Return the [X, Y] coordinate for the center point of the cell that contains the specified text.  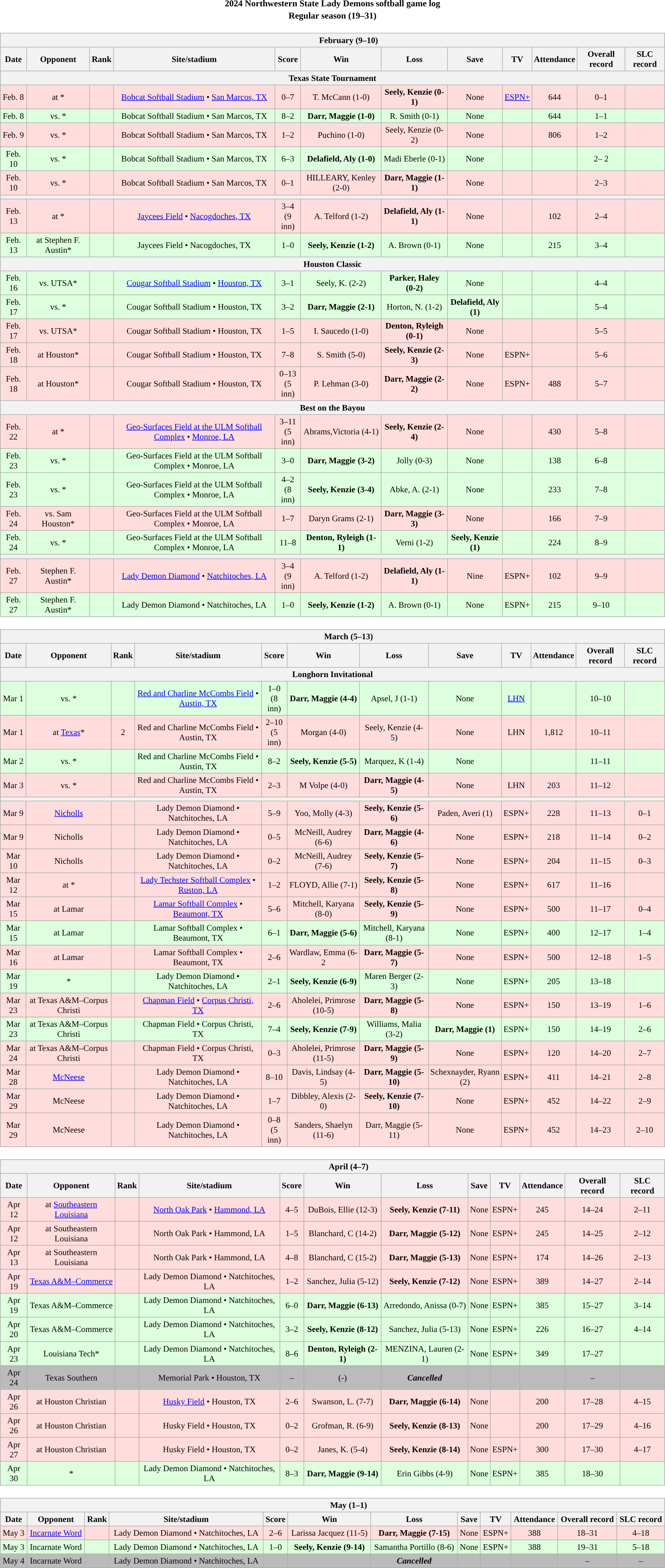
vs. Sam Houston* [58, 519]
Parker, Haley (0-2) [414, 283]
617 [554, 885]
1,812 [554, 732]
488 [555, 384]
14–26 [592, 1258]
Morgan (4-0) [324, 732]
T. McCann (1-0) [341, 97]
Mar 19 [13, 981]
Seely, Kenzie (7-12) [425, 1281]
6–3 [288, 159]
2–13 [643, 1258]
R. Smith (0-1) [414, 116]
Seely, Kenzie (7-9) [324, 1029]
11–12 [600, 785]
Seely, Kenzie (5-8) [394, 885]
Nine [475, 575]
4–16 [643, 1425]
Verni (1-2) [414, 543]
Houston Classic [332, 264]
14–21 [600, 1077]
Mar 24 [13, 1053]
Abke, A. (2-1) [414, 490]
Darr, Maggie (4-4) [324, 698]
HILLEARY, Kenley (2-0) [341, 183]
8–9 [601, 543]
4–18 [641, 1533]
Seely, Kenzie (2-4) [414, 432]
Feb. 22 [13, 432]
14–24 [592, 1209]
Daryn Grams (2-1) [341, 519]
Blanchard, C (14-2) [343, 1234]
Erin Gibbs (4-9) [425, 1473]
9–10 [601, 604]
Arredondo, Anissa (0-7) [425, 1305]
Darr, Maggie (4-5) [394, 785]
Darr, Maggie (5-13) [425, 1258]
17–30 [592, 1449]
Darr, Maggie (5-11) [394, 1130]
2–10 [645, 1130]
17–28 [592, 1402]
5–9 [274, 813]
Maren Berger (2-3) [394, 981]
Mar 28 [13, 1077]
12–18 [600, 957]
Sanchez, Julia (5-12) [343, 1281]
4–2(8 inn) [288, 490]
11–14 [600, 837]
Davis, Lindsay (4-5) [324, 1077]
411 [554, 1077]
2–10(5 inn) [274, 732]
March (5–13) [332, 636]
3–0 [288, 461]
13–19 [600, 1005]
14–23 [600, 1130]
MENZINA, Lauren (2-1) [425, 1353]
Darr, Maggie (3-3) [414, 519]
Seely, Kenzie (1) [475, 543]
DuBois, Ellie (12-3) [343, 1209]
Larissa Jacquez (11-5) [330, 1533]
14–19 [600, 1029]
at Texas* [69, 732]
430 [555, 432]
6–0 [292, 1305]
138 [555, 461]
0–13(5 inn) [288, 384]
19–31 [587, 1547]
806 [555, 135]
11–8 [288, 543]
Seely, Kenzie (4-5) [394, 732]
Seely, Kenzie (8-13) [425, 1425]
389 [542, 1281]
Denton, Ryleigh (2-1) [343, 1353]
233 [555, 490]
17–27 [592, 1353]
10–10 [600, 698]
15–27 [592, 1305]
7–9 [601, 519]
(-) [343, 1377]
12–17 [600, 933]
Apr 24 [14, 1377]
5–4 [601, 307]
6–8 [601, 461]
Darr, Maggie (4-6) [394, 837]
Schexnayder, Ryann (2) [465, 1077]
2 [123, 732]
14–27 [592, 1281]
Texas Southern [71, 1377]
2–7 [645, 1053]
Seely, Kenzie (9-14) [330, 1547]
Darr, Maggie (6-14) [425, 1402]
Seely, Kenzie (5-7) [394, 861]
Apr 20 [14, 1330]
11–15 [600, 861]
10–11 [600, 732]
11–16 [600, 885]
Seely, Kenzie (7-10) [394, 1101]
Apr 27 [14, 1449]
3–1 [288, 283]
May (1–1) [332, 1505]
Darr, Maggie (5-7) [394, 957]
Marquez, K (1-4) [394, 761]
Seely, Kenzie (8-14) [425, 1449]
5–18 [641, 1547]
Madi Eberle (0-1) [414, 159]
Darr, Maggie (1) [465, 1029]
7–4 [274, 1029]
2–14 [643, 1281]
Mar 10 [13, 861]
Darr, Maggie (5-8) [394, 1005]
9–9 [601, 575]
Mar 3 [13, 785]
1–1 [601, 116]
Mar 16 [13, 957]
M Volpe (4-0) [324, 785]
3–11(5 inn) [288, 432]
3–4 [601, 245]
Feb. 16 [13, 283]
Darr, Maggie (5-10) [394, 1077]
4–15 [643, 1402]
Darr, Maggie (2-1) [341, 307]
Mar 12 [13, 885]
349 [542, 1353]
Seely, Kenzie (5-5) [324, 761]
Darr, Maggie (1-1) [414, 183]
8–3 [292, 1473]
Darr, Maggie (5-12) [425, 1234]
Apr 30 [14, 1473]
Darr, Maggie (6-13) [343, 1305]
14–25 [592, 1234]
Janes, K. (5-4) [343, 1449]
April (4–7) [332, 1167]
Wardlaw, Emma (6-2 [324, 957]
Puchino (1-0) [341, 135]
Paden, Averi (1) [465, 813]
Darr, Maggie (9-14) [343, 1473]
at Stephen F. Austin* [58, 245]
Texas State Tournament [332, 78]
Seely, Kenzie (5-9) [394, 909]
204 [554, 861]
11–11 [600, 761]
0–4 [645, 909]
1–6 [645, 1005]
FLOYD, Allie (7-1) [324, 885]
0–7 [288, 97]
Feb. 9 [13, 135]
Abrams,Victoria (4-1) [341, 432]
Mitchell, Karyana (8-0) [324, 909]
16–27 [592, 1330]
228 [554, 813]
Seely, K. (2-2) [341, 283]
Dibbley, Alexis (2-0) [324, 1101]
Samantha Portillo (8-6) [414, 1547]
Mar 2 [13, 761]
Darr, Maggie (3-2) [341, 461]
2– 2 [601, 159]
18–30 [592, 1473]
5–8 [601, 432]
Horton, N. (1-2) [414, 307]
Seely, Kenzie (0-2) [414, 135]
Best on the Bayou [332, 408]
5–5 [601, 331]
Seely, Kenzie (0-1) [414, 97]
224 [555, 543]
Jolly (0-3) [414, 461]
May 4 [14, 1561]
Delafield, Aly (1) [475, 307]
5–7 [601, 384]
18–31 [587, 1533]
Darr, Maggie (7-15) [414, 1533]
11–13 [600, 813]
1–4 [645, 933]
6–1 [274, 933]
2–1 [274, 981]
Apr 23 [14, 1353]
Seely, Kenzie (7-11) [425, 1209]
Williams, Malia (3-2) [394, 1029]
Seely, Kenzie (5-6) [394, 813]
Aholelei, Primrose (11-5) [324, 1053]
Apr 13 [14, 1258]
McNeill, Audrey (6-6) [324, 837]
8–6 [292, 1353]
Sanders, Shaelyn (11-6) [324, 1130]
Grofman, R. (6-9) [343, 1425]
4–14 [643, 1330]
2–12 [643, 1234]
Delafield, Aly (1-0) [341, 159]
203 [554, 785]
0–5 [274, 837]
Denton, Ryleigh (1-1) [341, 543]
Lady Techster Softball Complex • Ruston, LA [198, 885]
2–8 [645, 1077]
Blanchard, C (15-2) [343, 1258]
4–8 [292, 1258]
Sanchez, Julia (5-13) [425, 1330]
174 [542, 1258]
Seely, Kenzie (3-4) [341, 490]
P. Lehman (3-0) [341, 384]
Mitchell, Karyana (8-1) [394, 933]
11–17 [600, 909]
S. Smith (5-0) [341, 355]
1–0(8 inn) [274, 698]
205 [554, 981]
Darr, Maggie (1-0) [341, 116]
4–17 [643, 1449]
Darr, Maggie (5-6) [324, 933]
Seely, Kenzie (6-9) [324, 981]
0–8(5 inn) [274, 1130]
4–4 [601, 283]
Louisiana Tech* [71, 1353]
4–5 [292, 1209]
Memorial Park • Houston, TX [209, 1377]
Darr, Maggie (5-9) [394, 1053]
Longhorn Invitational [332, 674]
120 [554, 1053]
Darr, Maggie (2-2) [414, 384]
400 [554, 933]
14–20 [600, 1053]
Apsel, J (1-1) [394, 698]
2–4 [601, 216]
218 [554, 837]
Seely, Kenzie (2-3) [414, 355]
Seely, Kenzie (8-12) [343, 1330]
2–11 [643, 1209]
17–29 [592, 1425]
226 [542, 1330]
166 [555, 519]
14–22 [600, 1101]
February (9–10) [332, 40]
McNeill, Audrey (7-6) [324, 861]
3–14 [643, 1305]
Swanson, L. (7-7) [343, 1402]
Yoo, Molly (4-3) [324, 813]
13–18 [600, 981]
Denton, Ryleigh (0-1) [414, 331]
2–9 [645, 1101]
300 [542, 1449]
8–10 [274, 1077]
Aholelei, Primrose (10-5) [324, 1005]
I. Saucedo (1-0) [341, 331]
